Output the (x, y) coordinate of the center of the cell containing the given text.  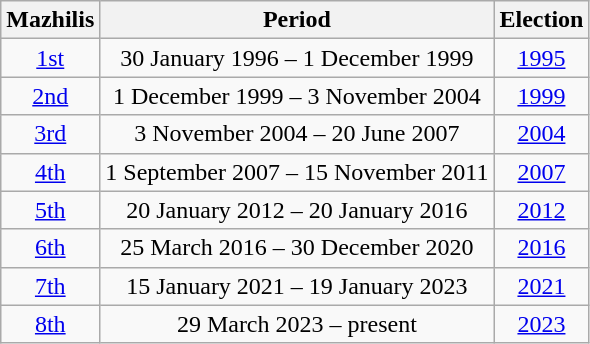
1 September 2007 – 15 November 2011 (297, 172)
30 January 1996 – 1 December 1999 (297, 58)
Election (542, 20)
7th (50, 286)
1 December 1999 – 3 November 2004 (297, 96)
1999 (542, 96)
3 November 2004 – 20 June 2007 (297, 134)
8th (50, 324)
2004 (542, 134)
25 March 2016 – 30 December 2020 (297, 248)
3rd (50, 134)
1st (50, 58)
2012 (542, 210)
Period (297, 20)
2021 (542, 286)
20 January 2012 – 20 January 2016 (297, 210)
2016 (542, 248)
5th (50, 210)
2023 (542, 324)
2nd (50, 96)
2007 (542, 172)
4th (50, 172)
Mazhilis (50, 20)
15 January 2021 – 19 January 2023 (297, 286)
29 March 2023 – present (297, 324)
1995 (542, 58)
6th (50, 248)
